Scan for the cell matching the given text and deliver its (X, Y) coordinate at center. 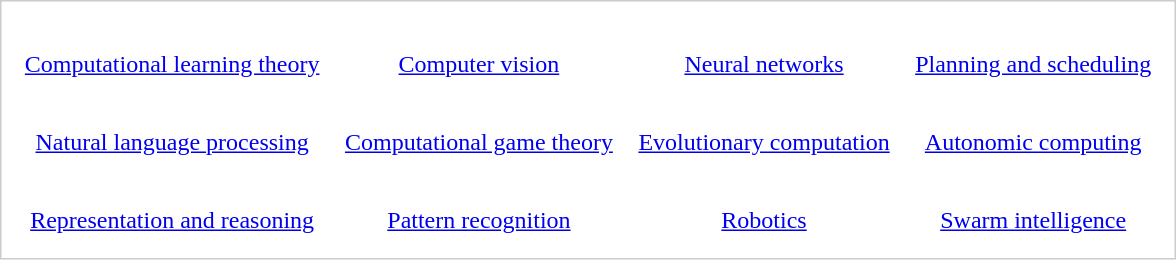
Natural language processing (172, 143)
Planning and scheduling (1034, 65)
Computational learning theory (172, 65)
Representation and reasoning (172, 221)
Autonomic computing (1034, 143)
Computational game theory (478, 143)
Neural networks (764, 65)
Swarm intelligence (1034, 221)
Evolutionary computation (764, 143)
Robotics (764, 221)
Pattern recognition (478, 221)
Computer vision (478, 65)
